Pinpoint the cell where the given text exists, returning its [x, y] midpoint coordinate. 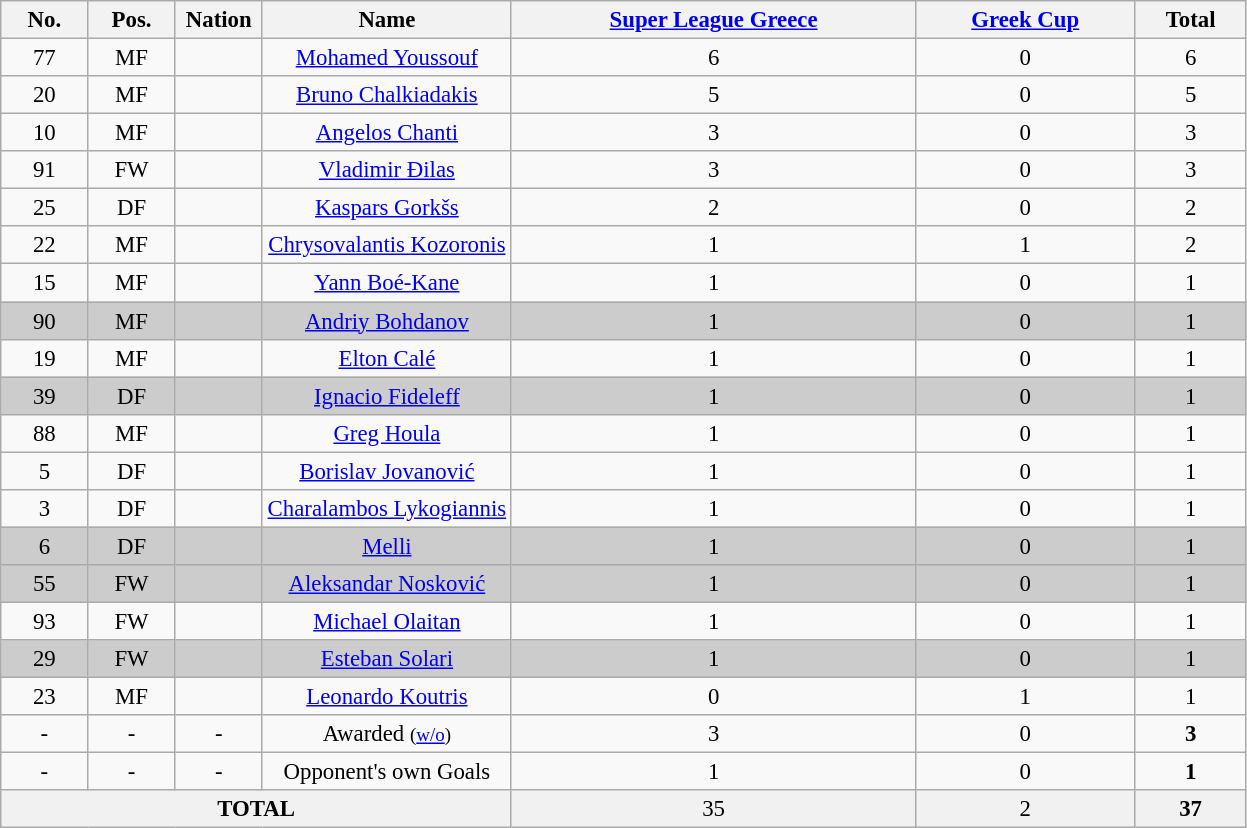
90 [44, 321]
20 [44, 95]
19 [44, 358]
Nation [218, 20]
22 [44, 245]
Vladimir Đilas [386, 170]
Angelos Chanti [386, 133]
29 [44, 659]
Mohamed Youssouf [386, 58]
37 [1191, 809]
Greek Cup [1026, 20]
25 [44, 208]
39 [44, 396]
Pos. [132, 20]
No. [44, 20]
Michael Olaitan [386, 621]
55 [44, 584]
Opponent's own Goals [386, 772]
77 [44, 58]
Borislav Jovanović [386, 471]
Charalambos Lykogiannis [386, 509]
Aleksandar Nosković [386, 584]
91 [44, 170]
Esteban Solari [386, 659]
23 [44, 697]
Bruno Chalkiadakis [386, 95]
Greg Houla [386, 433]
93 [44, 621]
Chrysovalantis Kozoronis [386, 245]
15 [44, 283]
Yann Boé-Kane [386, 283]
Awarded (w/o) [386, 734]
Kaspars Gorkšs [386, 208]
Elton Calé [386, 358]
10 [44, 133]
35 [713, 809]
Andriy Bohdanov [386, 321]
Total [1191, 20]
Super League Greece [713, 20]
Leonardo Koutris [386, 697]
Melli [386, 546]
88 [44, 433]
TOTAL [256, 809]
Name [386, 20]
Ignacio Fideleff [386, 396]
